Identify which cell holds the provided text, then report its (X, Y) central coordinate. 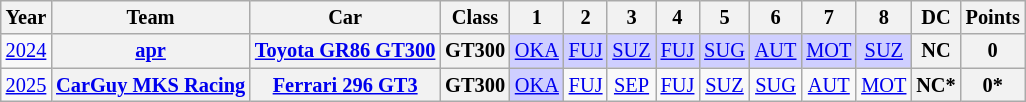
6 (776, 17)
3 (631, 17)
2 (586, 17)
Ferrari 296 GT3 (345, 85)
8 (884, 17)
apr (150, 51)
NC (936, 51)
1 (537, 17)
2025 (26, 85)
Year (26, 17)
5 (724, 17)
2024 (26, 51)
NC* (936, 85)
Points (993, 17)
4 (678, 17)
DC (936, 17)
7 (828, 17)
Class (475, 17)
0 (993, 51)
Toyota GR86 GT300 (345, 51)
Team (150, 17)
SEP (631, 85)
0* (993, 85)
CarGuy MKS Racing (150, 85)
Car (345, 17)
